Provide the [X, Y] coordinate of the cell's center where the given text is located.  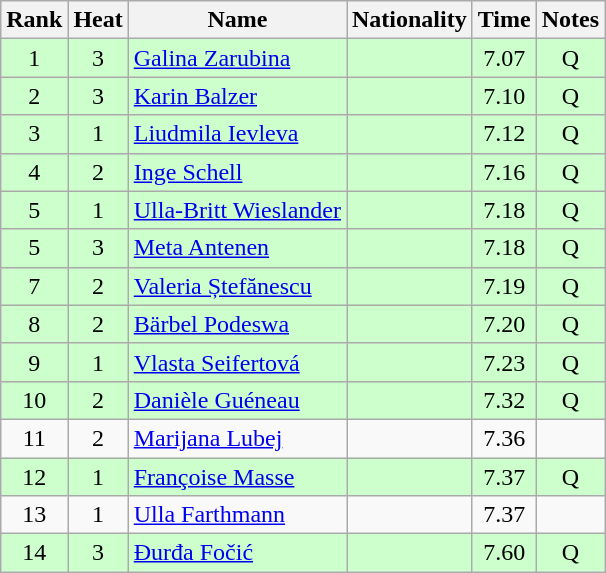
Vlasta Seifertová [237, 362]
7.36 [504, 438]
Galina Zarubina [237, 58]
4 [34, 172]
Valeria Ștefănescu [237, 286]
7.23 [504, 362]
Meta Antenen [237, 248]
7.20 [504, 324]
Danièle Guéneau [237, 400]
7.12 [504, 134]
Heat [98, 20]
Karin Balzer [237, 96]
Inge Schell [237, 172]
9 [34, 362]
Name [237, 20]
Nationality [409, 20]
7.10 [504, 96]
10 [34, 400]
Bärbel Podeswa [237, 324]
13 [34, 515]
7.16 [504, 172]
Ulla-Britt Wieslander [237, 210]
7.32 [504, 400]
Marijana Lubej [237, 438]
8 [34, 324]
Liudmila Ievleva [237, 134]
Françoise Masse [237, 477]
Rank [34, 20]
12 [34, 477]
7.60 [504, 553]
11 [34, 438]
14 [34, 553]
Notes [570, 20]
Ulla Farthmann [237, 515]
7 [34, 286]
7.19 [504, 286]
Đurđa Fočić [237, 553]
Time [504, 20]
7.07 [504, 58]
